From the cell containing the given text, extract its center point as [X, Y] coordinate. 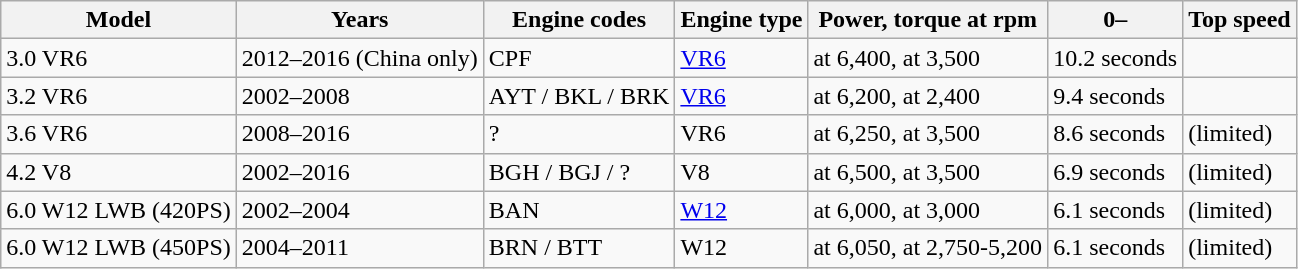
at 6,050, at 2,750-5,200 [928, 248]
2004–2011 [360, 248]
at 6,500, at 3,500 [928, 172]
CPF [579, 58]
Engine codes [579, 20]
6.9 seconds [1116, 172]
Engine type [742, 20]
2002–2004 [360, 210]
at 6,250, at 3,500 [928, 134]
Model [119, 20]
6.0 W12 LWB (420PS) [119, 210]
BGH / BGJ / ? [579, 172]
Years [360, 20]
2002–2016 [360, 172]
3.2 VR6 [119, 96]
6.0 W12 LWB (450PS) [119, 248]
at 6,200, at 2,400 [928, 96]
BAN [579, 210]
0– [1116, 20]
BRN / BTT [579, 248]
9.4 seconds [1116, 96]
V8 [742, 172]
2012–2016 (China only) [360, 58]
Power, torque at rpm [928, 20]
at 6,400, at 3,500 [928, 58]
3.6 VR6 [119, 134]
AYT / BKL / BRK [579, 96]
10.2 seconds [1116, 58]
? [579, 134]
8.6 seconds [1116, 134]
3.0 VR6 [119, 58]
Top speed [1240, 20]
4.2 V8 [119, 172]
2002–2008 [360, 96]
at 6,000, at 3,000 [928, 210]
2008–2016 [360, 134]
